Pinpoint the cell where the given text exists, returning its (X, Y) midpoint coordinate. 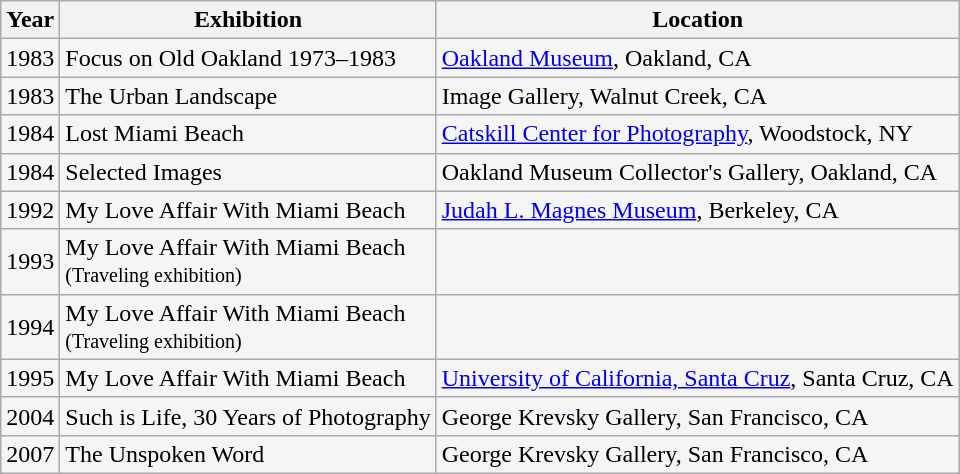
Oakland Museum Collector's Gallery, Oakland, CA (698, 172)
Image Gallery, Walnut Creek, CA (698, 96)
Focus on Old Oakland 1973–1983 (248, 58)
1993 (30, 262)
Exhibition (248, 20)
1994 (30, 326)
Such is Life, 30 Years of Photography (248, 416)
Catskill Center for Photography, Woodstock, NY (698, 134)
Location (698, 20)
2004 (30, 416)
Selected Images (248, 172)
1995 (30, 378)
The Unspoken Word (248, 454)
The Urban Landscape (248, 96)
Year (30, 20)
1992 (30, 210)
Judah L. Magnes Museum, Berkeley, CA (698, 210)
Oakland Museum, Oakland, CA (698, 58)
University of California, Santa Cruz, Santa Cruz, CA (698, 378)
Lost Miami Beach (248, 134)
2007 (30, 454)
